Return the [x, y] coordinate for the center point of the cell that contains the specified text.  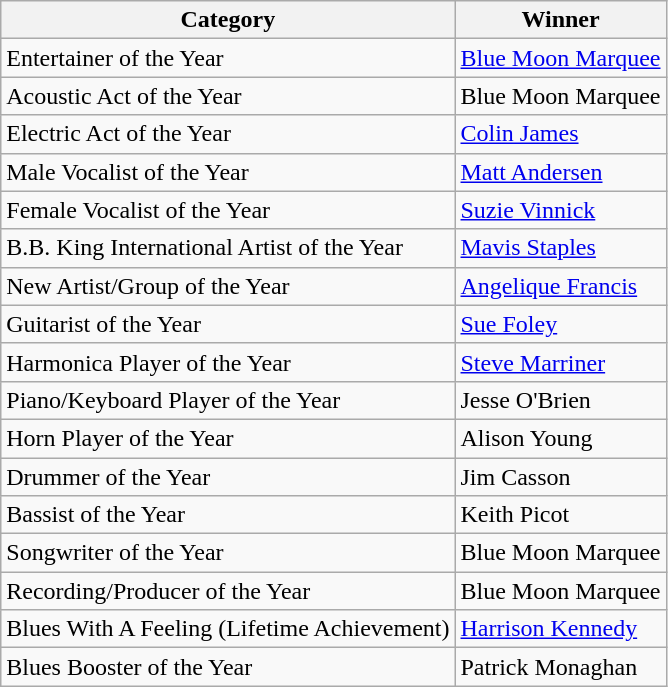
Acoustic Act of the Year [228, 96]
Harrison Kennedy [560, 629]
Steve Marriner [560, 362]
Harmonica Player of the Year [228, 362]
Entertainer of the Year [228, 58]
New Artist/Group of the Year [228, 286]
Bassist of the Year [228, 515]
B.B. King International Artist of the Year [228, 248]
Blues With A Feeling (Lifetime Achievement) [228, 629]
Colin James [560, 134]
Songwriter of the Year [228, 553]
Patrick Monaghan [560, 667]
Blues Booster of the Year [228, 667]
Sue Foley [560, 324]
Drummer of the Year [228, 477]
Horn Player of the Year [228, 438]
Alison Young [560, 438]
Matt Andersen [560, 172]
Suzie Vinnick [560, 210]
Winner [560, 20]
Keith Picot [560, 515]
Category [228, 20]
Electric Act of the Year [228, 134]
Jim Casson [560, 477]
Jesse O'Brien [560, 400]
Mavis Staples [560, 248]
Piano/Keyboard Player of the Year [228, 400]
Guitarist of the Year [228, 324]
Male Vocalist of the Year [228, 172]
Female Vocalist of the Year [228, 210]
Recording/Producer of the Year [228, 591]
Angelique Francis [560, 286]
